Provide the [X, Y] coordinate of the cell's center where the given text is located.  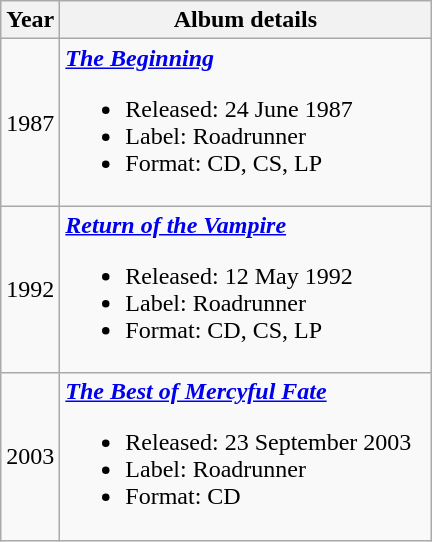
The BeginningReleased: 24 June 1987Label: RoadrunnerFormat: CD, CS, LP [246, 122]
The Best of Mercyful FateReleased: 23 September 2003Label: RoadrunnerFormat: CD [246, 456]
1992 [30, 290]
2003 [30, 456]
Return of the VampireReleased: 12 May 1992Label: RoadrunnerFormat: CD, CS, LP [246, 290]
Year [30, 20]
1987 [30, 122]
Album details [246, 20]
